Locate the cell with the specified text and output its (x, y) center coordinate. 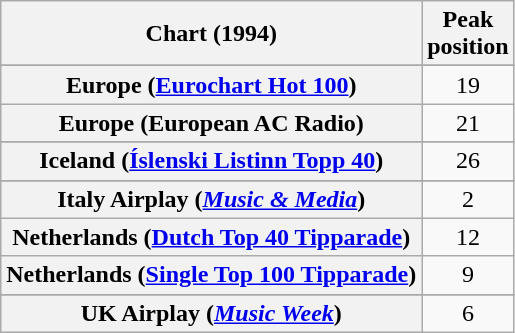
12 (468, 237)
UK Airplay (Music Week) (212, 313)
6 (468, 313)
26 (468, 161)
Iceland (Íslenski Listinn Topp 40) (212, 161)
Europe (Eurochart Hot 100) (212, 85)
9 (468, 275)
2 (468, 199)
Netherlands (Single Top 100 Tipparade) (212, 275)
Europe (European AC Radio) (212, 123)
21 (468, 123)
Netherlands (Dutch Top 40 Tipparade) (212, 237)
Peakposition (468, 34)
Chart (1994) (212, 34)
19 (468, 85)
Italy Airplay (Music & Media) (212, 199)
